Scan for the cell matching the given text and deliver its [x, y] coordinate at center. 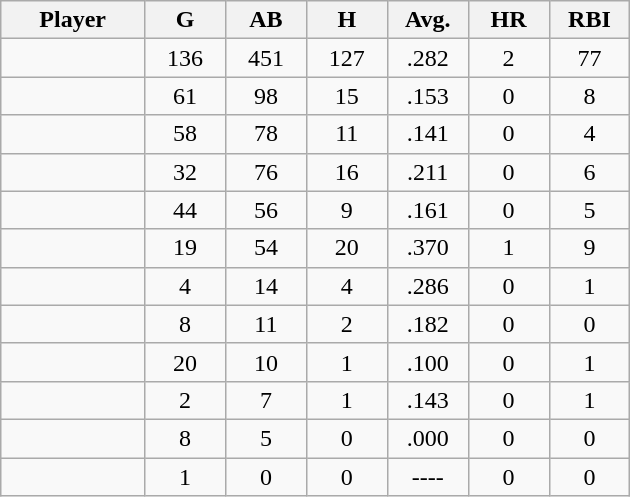
Player [73, 20]
15 [346, 96]
.182 [428, 324]
AB [266, 20]
76 [266, 172]
78 [266, 134]
19 [186, 248]
44 [186, 210]
7 [266, 400]
54 [266, 248]
.000 [428, 438]
98 [266, 96]
16 [346, 172]
14 [266, 286]
.211 [428, 172]
56 [266, 210]
32 [186, 172]
58 [186, 134]
.100 [428, 362]
RBI [590, 20]
---- [428, 477]
.282 [428, 58]
6 [590, 172]
127 [346, 58]
.161 [428, 210]
.370 [428, 248]
.153 [428, 96]
.143 [428, 400]
G [186, 20]
H [346, 20]
Avg. [428, 20]
77 [590, 58]
136 [186, 58]
61 [186, 96]
451 [266, 58]
10 [266, 362]
HR [508, 20]
.286 [428, 286]
.141 [428, 134]
